Scan for the cell matching the given text and deliver its (X, Y) coordinate at center. 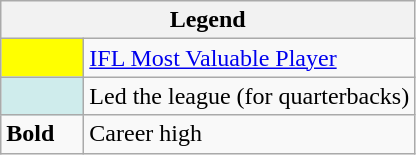
Legend (208, 20)
Bold (42, 134)
IFL Most Valuable Player (250, 58)
Career high (250, 134)
Led the league (for quarterbacks) (250, 96)
